Capture the cell that displays the provided text and extract its (x, y) central coordinate. 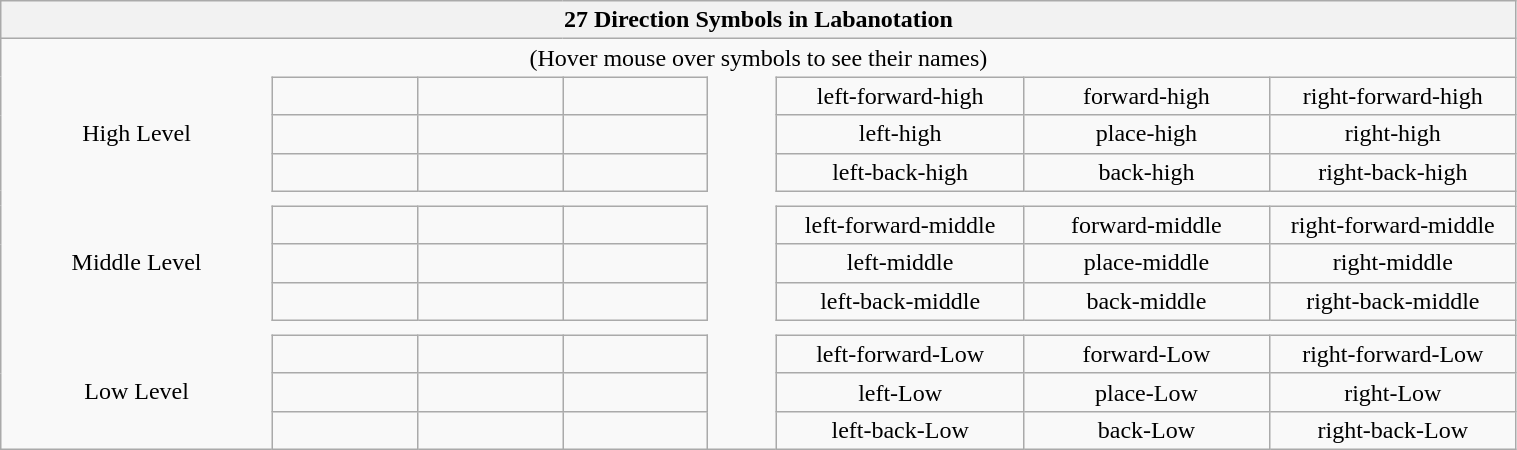
right-forward-middle (1393, 225)
left-back-Low (900, 430)
back-Low (1146, 430)
Middle Level (137, 263)
High Level (137, 134)
right-forward-high (1393, 96)
right-forward-Low (1393, 354)
right-back-middle (1393, 301)
27 Direction Symbols in Labanotation (758, 20)
left-back-high (900, 172)
Low Level (137, 392)
left-forward-high (900, 96)
right-back-high (1393, 172)
right-back-Low (1393, 430)
left-back-middle (900, 301)
back-middle (1146, 301)
left-middle (900, 263)
right-middle (1393, 263)
left-forward-middle (900, 225)
left-forward-Low (900, 354)
forward-middle (1146, 225)
forward-high (1146, 96)
place-Low (1146, 392)
forward-Low (1146, 354)
right-high (1393, 134)
place-middle (1146, 263)
left-high (900, 134)
(Hover mouse over symbols to see their names) (758, 58)
place-high (1146, 134)
right-Low (1393, 392)
back-high (1146, 172)
left-Low (900, 392)
